Identify which cell holds the provided text, then report its [X, Y] central coordinate. 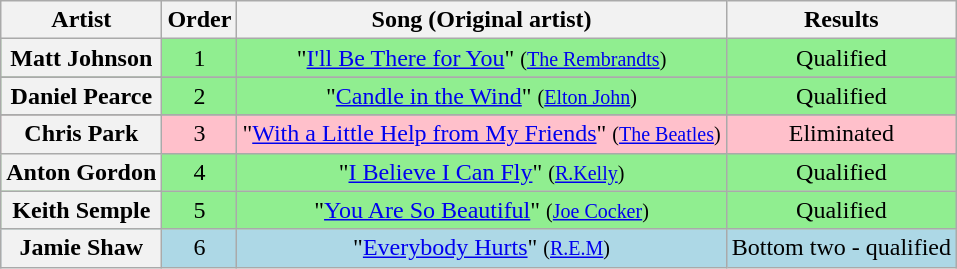
Keith Semple [82, 210]
"Candle in the Wind" (Elton John) [482, 96]
"You Are So Beautiful" (Joe Cocker) [482, 210]
Eliminated [841, 134]
Chris Park [82, 134]
"With a Little Help from My Friends" (The Beatles) [482, 134]
Song (Original artist) [482, 20]
6 [200, 248]
1 [200, 58]
Jamie Shaw [82, 248]
Bottom two - qualified [841, 248]
3 [200, 134]
Results [841, 20]
Order [200, 20]
2 [200, 96]
"I'll Be There for You" (The Rembrandts) [482, 58]
Anton Gordon [82, 172]
"I Believe I Can Fly" (R.Kelly) [482, 172]
5 [200, 210]
Artist [82, 20]
4 [200, 172]
Matt Johnson [82, 58]
"Everybody Hurts" (R.E.M) [482, 248]
Daniel Pearce [82, 96]
